For the text-containing cell, return its midpoint in [X, Y] coordinate format. 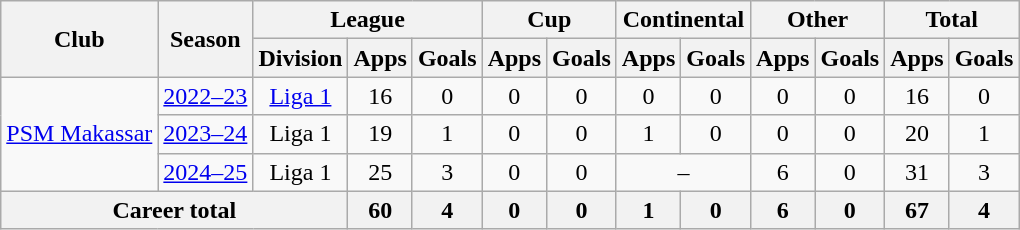
PSM Makassar [80, 134]
Other [818, 20]
Club [80, 39]
League [368, 20]
31 [917, 172]
25 [380, 172]
60 [380, 210]
Season [206, 39]
Total [952, 20]
2023–24 [206, 134]
2022–23 [206, 96]
2024–25 [206, 172]
Cup [549, 20]
Division [300, 58]
Continental [683, 20]
20 [917, 134]
– [683, 172]
Career total [174, 210]
19 [380, 134]
67 [917, 210]
